Determine the (x, y) coordinate at the center of the cell enclosing the given text.  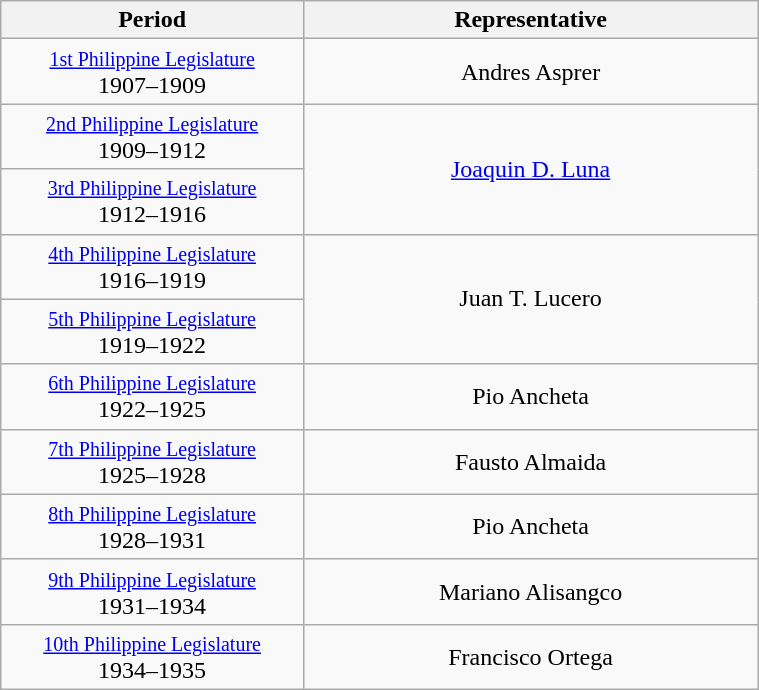
Joaquin D. Luna (530, 169)
5th Philippine Legislature1919–1922 (152, 332)
6th Philippine Legislature1922–1925 (152, 396)
Juan T. Lucero (530, 299)
1st Philippine Legislature1907–1909 (152, 72)
10th Philippine Legislature1934–1935 (152, 656)
9th Philippine Legislature1931–1934 (152, 592)
3rd Philippine Legislature1912–1916 (152, 202)
Mariano Alisangco (530, 592)
7th Philippine Legislature1925–1928 (152, 462)
Fausto Almaida (530, 462)
Representative (530, 20)
Francisco Ortega (530, 656)
Andres Asprer (530, 72)
4th Philippine Legislature1916–1919 (152, 266)
8th Philippine Legislature1928–1931 (152, 526)
2nd Philippine Legislature1909–1912 (152, 136)
Period (152, 20)
